Return (x, y) of the center of cell containing provided text 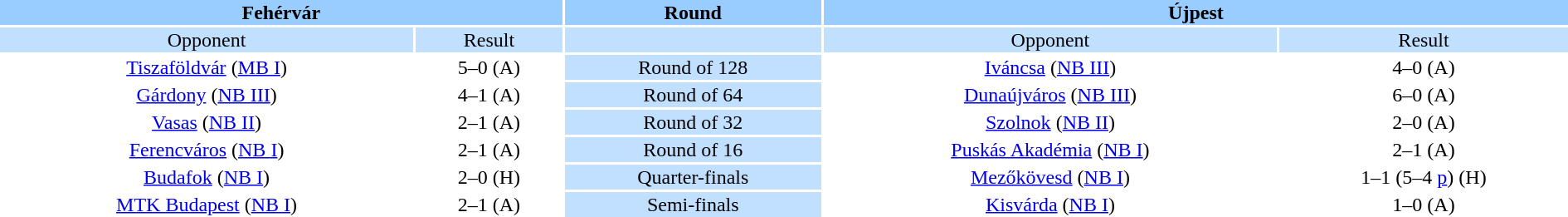
Quarter-finals (694, 177)
1–1 (5–4 p) (H) (1424, 177)
Kisvárda (NB I) (1050, 205)
Újpest (1196, 12)
4–1 (A) (489, 95)
Round of 16 (694, 150)
Round (694, 12)
Tiszaföldvár (MB I) (207, 67)
Round of 128 (694, 67)
Fehérvár (281, 12)
Budafok (NB I) (207, 177)
Mezőkövesd (NB I) (1050, 177)
1–0 (A) (1424, 205)
Puskás Akadémia (NB I) (1050, 150)
Round of 32 (694, 122)
Ferencváros (NB I) (207, 150)
Gárdony (NB III) (207, 95)
4–0 (A) (1424, 67)
MTK Budapest (NB I) (207, 205)
2–0 (H) (489, 177)
Vasas (NB II) (207, 122)
Semi-finals (694, 205)
Round of 64 (694, 95)
2–0 (A) (1424, 122)
Iváncsa (NB III) (1050, 67)
6–0 (A) (1424, 95)
Dunaújváros (NB III) (1050, 95)
5–0 (A) (489, 67)
Szolnok (NB II) (1050, 122)
